Return (X, Y) of the center of cell containing provided text 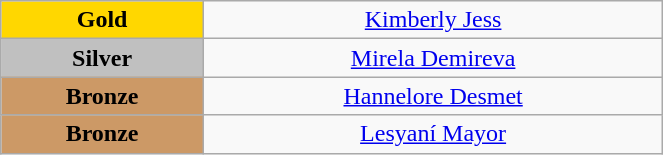
Hannelore Desmet (432, 96)
Mirela Demireva (432, 58)
Lesyaní Mayor (432, 134)
Gold (102, 20)
Silver (102, 58)
Kimberly Jess (432, 20)
